Extract the [X, Y] coordinate from the center of the cell holding the provided text.  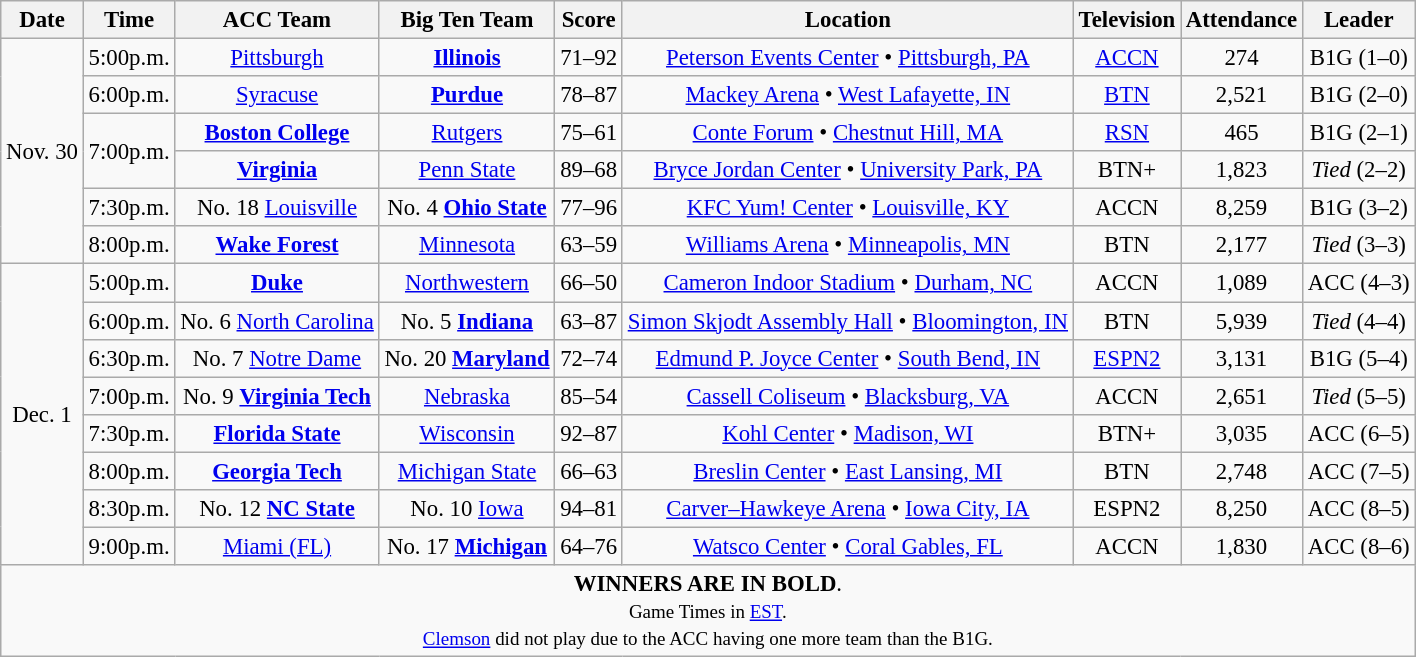
8,250 [1242, 509]
No. 18 Louisville [277, 208]
No. 4 Ohio State [467, 208]
71–92 [589, 58]
ACC Team [277, 20]
2,521 [1242, 95]
No. 6 North Carolina [277, 321]
ACC (7–5) [1358, 471]
Tied (3–3) [1358, 245]
72–74 [589, 358]
75–61 [589, 133]
Miami (FL) [277, 546]
274 [1242, 58]
Wake Forest [277, 245]
No. 12 NC State [277, 509]
Simon Skjodt Assembly Hall • Bloomington, IN [848, 321]
RSN [1126, 133]
Rutgers [467, 133]
1,089 [1242, 283]
Tied (2–2) [1358, 170]
WINNERS ARE IN BOLD.Game Times in EST. Clemson did not play due to the ACC having one more team than the B1G. [708, 611]
Northwestern [467, 283]
Peterson Events Center • Pittsburgh, PA [848, 58]
No. 10 Iowa [467, 509]
Time [129, 20]
Tied (4–4) [1358, 321]
6:30p.m. [129, 358]
Edmund P. Joyce Center • South Bend, IN [848, 358]
Kohl Center • Madison, WI [848, 433]
Tied (5–5) [1358, 396]
B1G (2–1) [1358, 133]
8:30p.m. [129, 509]
Breslin Center • East Lansing, MI [848, 471]
Cameron Indoor Stadium • Durham, NC [848, 283]
Carver–Hawkeye Arena • Iowa City, IA [848, 509]
ACC (4–3) [1358, 283]
Location [848, 20]
1,823 [1242, 170]
No. 5 Indiana [467, 321]
63–87 [589, 321]
Purdue [467, 95]
Boston College [277, 133]
B1G (5–4) [1358, 358]
ACC (8–5) [1358, 509]
Television [1126, 20]
Watsco Center • Coral Gables, FL [848, 546]
Cassell Coliseum • Blacksburg, VA [848, 396]
B1G (3–2) [1358, 208]
9:00p.m. [129, 546]
ACC (8–6) [1358, 546]
85–54 [589, 396]
Syracuse [277, 95]
5,939 [1242, 321]
B1G (1–0) [1358, 58]
64–76 [589, 546]
2,651 [1242, 396]
Score [589, 20]
89–68 [589, 170]
ACC (6–5) [1358, 433]
66–50 [589, 283]
Pittsburgh [277, 58]
KFC Yum! Center • Louisville, KY [848, 208]
78–87 [589, 95]
Minnesota [467, 245]
Duke [277, 283]
Attendance [1242, 20]
Conte Forum • Chestnut Hill, MA [848, 133]
8,259 [1242, 208]
1,830 [1242, 546]
Florida State [277, 433]
Dec. 1 [42, 414]
B1G (2–0) [1358, 95]
Illinois [467, 58]
Nebraska [467, 396]
94–81 [589, 509]
2,177 [1242, 245]
77–96 [589, 208]
No. 9 Virginia Tech [277, 396]
465 [1242, 133]
Mackey Arena • West Lafayette, IN [848, 95]
Wisconsin [467, 433]
Nov. 30 [42, 152]
Penn State [467, 170]
66–63 [589, 471]
2,748 [1242, 471]
3,035 [1242, 433]
Virginia [277, 170]
Date [42, 20]
Big Ten Team [467, 20]
Leader [1358, 20]
No. 20 Maryland [467, 358]
Bryce Jordan Center • University Park, PA [848, 170]
No. 17 Michigan [467, 546]
92–87 [589, 433]
No. 7 Notre Dame [277, 358]
3,131 [1242, 358]
Michigan State [467, 471]
Williams Arena • Minneapolis, MN [848, 245]
63–59 [589, 245]
Georgia Tech [277, 471]
